Output the (x, y) coordinate of the center of the cell containing the given text.  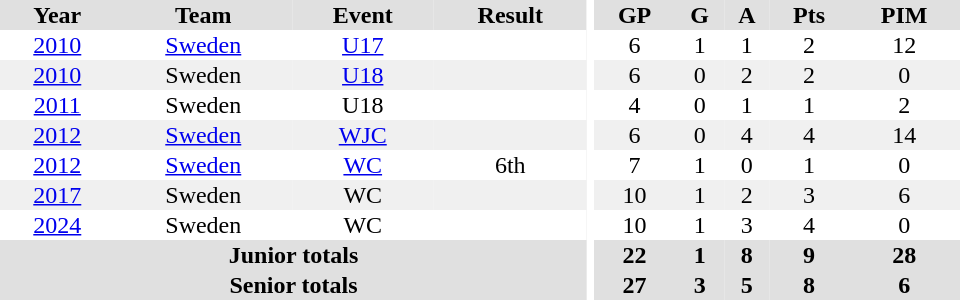
2011 (58, 105)
Result (511, 15)
Junior totals (294, 255)
U17 (363, 45)
G (700, 15)
PIM (904, 15)
6th (511, 165)
12 (904, 45)
Team (204, 15)
14 (904, 135)
Pts (810, 15)
2024 (58, 225)
7 (635, 165)
22 (635, 255)
Year (58, 15)
Senior totals (294, 285)
5 (747, 285)
WJC (363, 135)
2017 (58, 195)
A (747, 15)
28 (904, 255)
9 (810, 255)
GP (635, 15)
Event (363, 15)
27 (635, 285)
